Identify which cell holds the provided text, then report its (x, y) central coordinate. 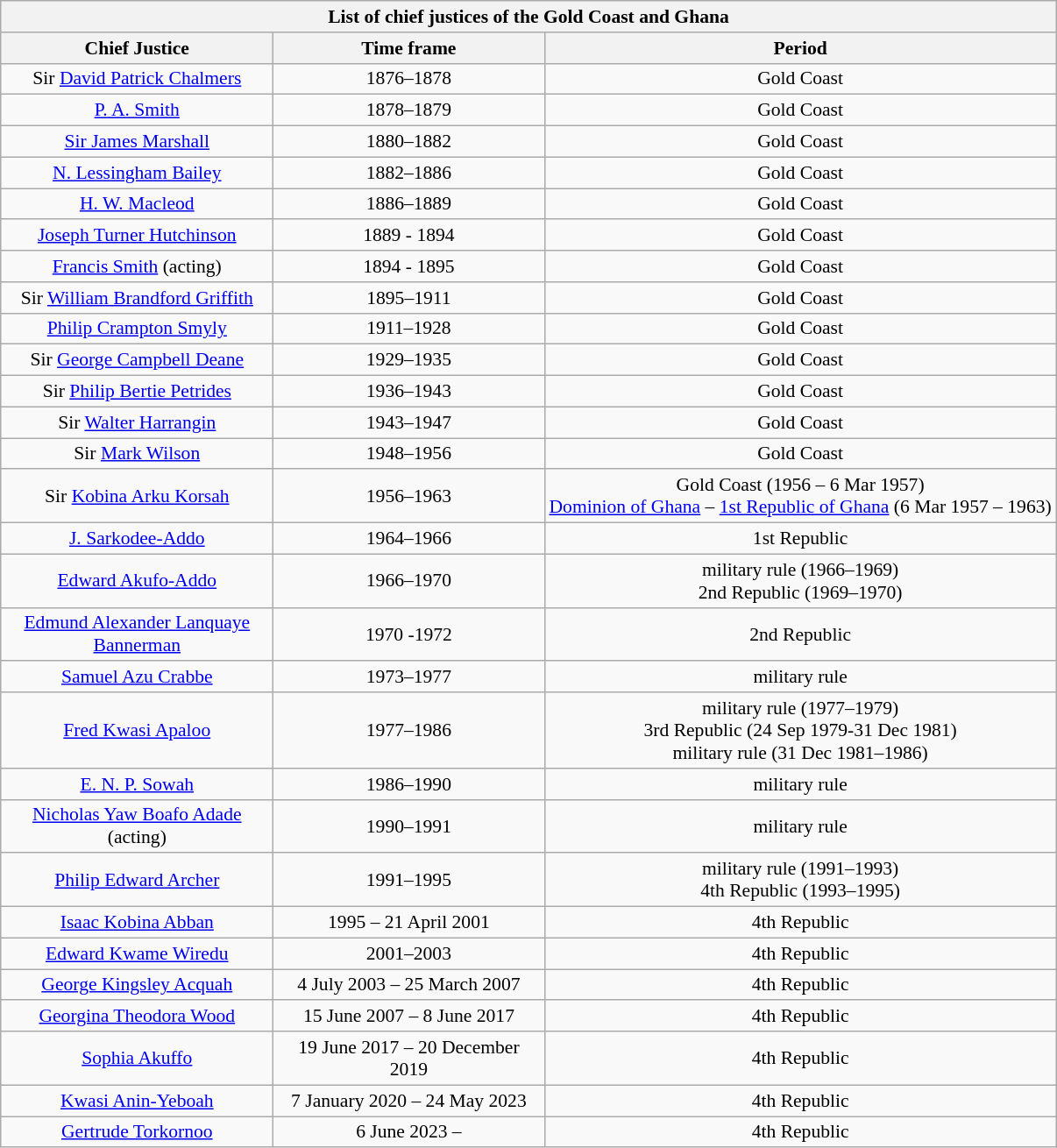
Philip Edward Archer (137, 880)
1977–1986 (408, 731)
Georgina Theodora Wood (137, 1017)
military rule (1966–1969)2nd Republic (1969–1970) (799, 580)
1973–1977 (408, 677)
1895–1911 (408, 298)
1894 - 1895 (408, 266)
1956–1963 (408, 496)
1990–1991 (408, 826)
Edward Akufo-Addo (137, 580)
2nd Republic (799, 634)
1st Republic (799, 539)
Fred Kwasi Apaloo (137, 731)
Sir George Campbell Deane (137, 360)
Sir Walter Harrangin (137, 422)
J. Sarkodee-Addo (137, 539)
Time frame (408, 48)
1929–1935 (408, 360)
7 January 2020 – 24 May 2023 (408, 1101)
Isaac Kobina Abban (137, 923)
1948–1956 (408, 454)
4 July 2003 – 25 March 2007 (408, 985)
1995 – 21 April 2001 (408, 923)
1991–1995 (408, 880)
1943–1947 (408, 422)
Edward Kwame Wiredu (137, 953)
Philip Crampton Smyly (137, 329)
Period (799, 48)
15 June 2007 – 8 June 2017 (408, 1017)
Nicholas Yaw Boafo Adade (acting) (137, 826)
H. W. Macleod (137, 204)
1911–1928 (408, 329)
Sir William Brandford Griffith (137, 298)
Chief Justice (137, 48)
1876–1878 (408, 79)
Francis Smith (acting) (137, 266)
1964–1966 (408, 539)
6 June 2023 – (408, 1132)
1882–1886 (408, 173)
1880–1882 (408, 142)
P. A. Smith (137, 110)
Sir David Patrick Chalmers (137, 79)
19 June 2017 – 20 December 2019 (408, 1059)
N. Lessingham Bailey (137, 173)
List of chief justices of the Gold Coast and Ghana (528, 17)
George Kingsley Acquah (137, 985)
1986–1990 (408, 784)
Sir James Marshall (137, 142)
1966–1970 (408, 580)
1970 -1972 (408, 634)
1886–1889 (408, 204)
Edmund Alexander Lanquaye Bannerman (137, 634)
2001–2003 (408, 953)
military rule (1991–1993)4th Republic (1993–1995) (799, 880)
Samuel Azu Crabbe (137, 677)
military rule (1977–1979)3rd Republic (24 Sep 1979-31 Dec 1981) military rule (31 Dec 1981–1986) (799, 731)
1936–1943 (408, 392)
Joseph Turner Hutchinson (137, 236)
Sir Mark Wilson (137, 454)
Gold Coast (1956 – 6 Mar 1957)Dominion of Ghana – 1st Republic of Ghana (6 Mar 1957 – 1963) (799, 496)
Sir Kobina Arku Korsah (137, 496)
1889 - 1894 (408, 236)
Kwasi Anin-Yeboah (137, 1101)
Sir Philip Bertie Petrides (137, 392)
Sophia Akuffo (137, 1059)
Gertrude Torkornoo (137, 1132)
E. N. P. Sowah (137, 784)
1878–1879 (408, 110)
